From the cell containing the given text, extract its center point as (X, Y) coordinate. 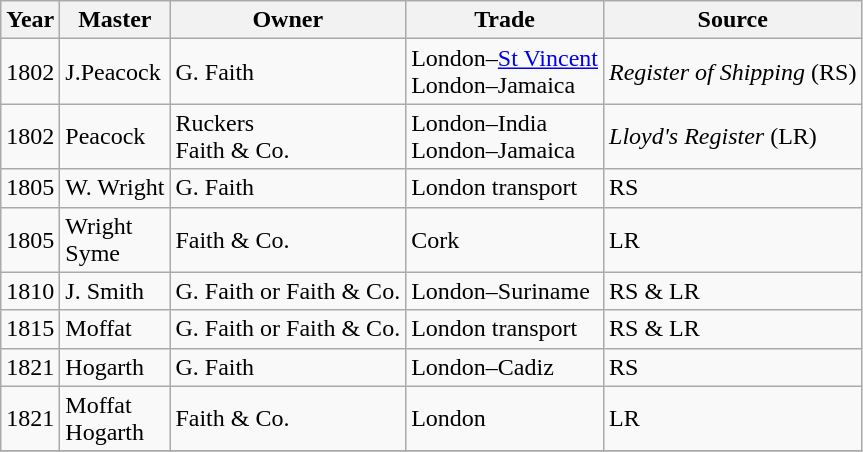
RuckersFaith & Co. (288, 136)
1815 (30, 329)
W. Wright (115, 188)
Source (733, 20)
London–Cadiz (505, 367)
J. Smith (115, 291)
Register of Shipping (RS) (733, 72)
Year (30, 20)
London–IndiaLondon–Jamaica (505, 136)
MoffatHogarth (115, 418)
Lloyd's Register (LR) (733, 136)
Peacock (115, 136)
Cork (505, 240)
London–St VincentLondon–Jamaica (505, 72)
Moffat (115, 329)
Master (115, 20)
J.Peacock (115, 72)
WrightSyme (115, 240)
Hogarth (115, 367)
1810 (30, 291)
Owner (288, 20)
London (505, 418)
Trade (505, 20)
London–Suriname (505, 291)
